Identify which cell holds the provided text, then report its (x, y) central coordinate. 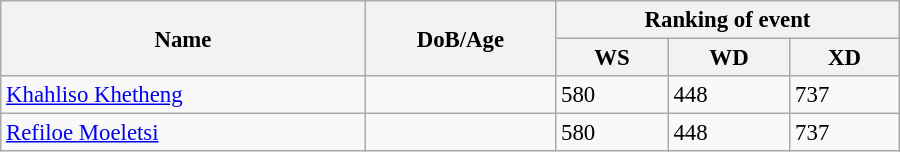
Refiloe Moeletsi (183, 133)
WD (729, 58)
DoB/Age (460, 38)
WS (612, 58)
Name (183, 38)
XD (844, 58)
Khahliso Khetheng (183, 95)
Ranking of event (728, 20)
